Pinpoint the cell where the given text exists, returning its (x, y) midpoint coordinate. 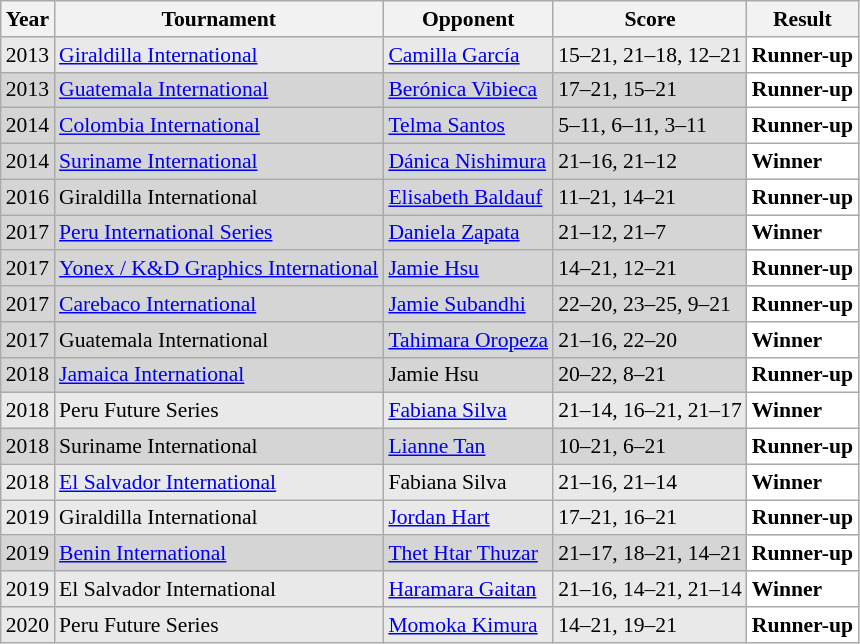
Result (802, 19)
15–21, 21–18, 12–21 (650, 55)
21–12, 21–7 (650, 233)
Opponent (468, 19)
Tahimara Oropeza (468, 340)
10–21, 6–21 (650, 447)
Telma Santos (468, 126)
Jamaica International (218, 375)
5–11, 6–11, 3–11 (650, 126)
21–17, 18–21, 14–21 (650, 554)
Year (28, 19)
2016 (28, 197)
Colombia International (218, 126)
Elisabeth Baldauf (468, 197)
22–20, 23–25, 9–21 (650, 304)
14–21, 12–21 (650, 269)
Haramara Gaitan (468, 589)
Jordan Hart (468, 518)
Jamie Subandhi (468, 304)
Benin International (218, 554)
Berónica Vibieca (468, 90)
21–16, 21–12 (650, 162)
20–22, 8–21 (650, 375)
Dánica Nishimura (468, 162)
21–16, 22–20 (650, 340)
17–21, 16–21 (650, 518)
Carebaco International (218, 304)
14–21, 19–21 (650, 625)
Momoka Kimura (468, 625)
Daniela Zapata (468, 233)
Thet Htar Thuzar (468, 554)
17–21, 15–21 (650, 90)
Score (650, 19)
21–14, 16–21, 21–17 (650, 411)
Peru International Series (218, 233)
Lianne Tan (468, 447)
Yonex / K&D Graphics International (218, 269)
21–16, 14–21, 21–14 (650, 589)
11–21, 14–21 (650, 197)
Tournament (218, 19)
Camilla García (468, 55)
2020 (28, 625)
21–16, 21–14 (650, 482)
